Search for the cell housing the specified text and yield its (x, y) center coordinate. 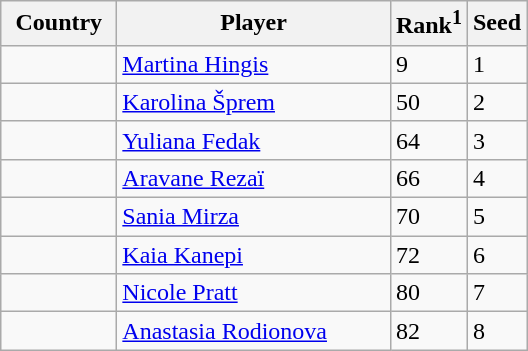
Rank1 (428, 24)
9 (428, 64)
Karolina Šprem (254, 102)
Anastasia Rodionova (254, 331)
Country (59, 24)
Player (254, 24)
8 (496, 331)
Martina Hingis (254, 64)
66 (428, 178)
4 (496, 178)
Seed (496, 24)
Sania Mirza (254, 217)
70 (428, 217)
50 (428, 102)
Aravane Rezaï (254, 178)
2 (496, 102)
80 (428, 293)
82 (428, 331)
64 (428, 140)
Kaia Kanepi (254, 255)
5 (496, 217)
1 (496, 64)
Yuliana Fedak (254, 140)
3 (496, 140)
7 (496, 293)
72 (428, 255)
6 (496, 255)
Nicole Pratt (254, 293)
